Search for the cell housing the specified text and yield its [X, Y] center coordinate. 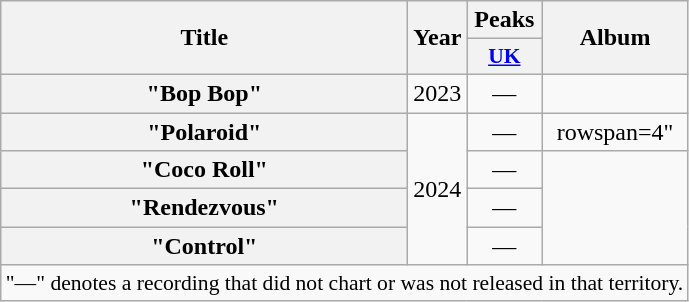
2024 [438, 188]
"Control" [204, 246]
Album [615, 38]
rowspan=4" [615, 131]
"—" denotes a recording that did not chart or was not released in that territory. [345, 283]
UK [504, 57]
"Rendezvous" [204, 208]
2023 [438, 93]
"Bop Bop" [204, 93]
"Polaroid" [204, 131]
"Coco Roll" [204, 170]
Year [438, 38]
Title [204, 38]
Peaks [504, 20]
